From the cell containing the given text, extract its center point as [x, y] coordinate. 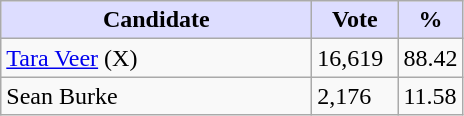
Vote [355, 20]
Tara Veer (X) [156, 58]
2,176 [355, 96]
16,619 [355, 58]
Sean Burke [156, 96]
Candidate [156, 20]
11.58 [430, 96]
88.42 [430, 58]
% [430, 20]
